Detect which cell encompasses the target text, then output its (X, Y) center coordinate. 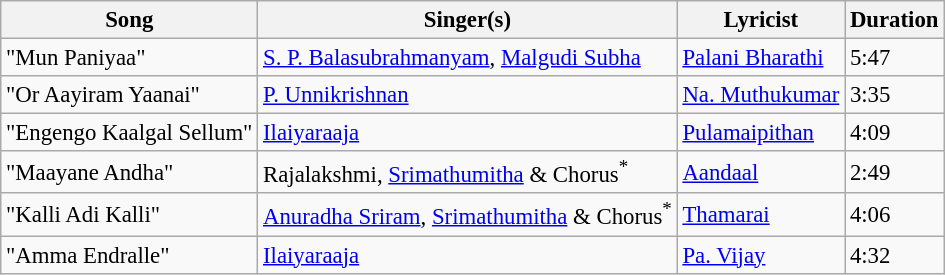
Palani Bharathi (761, 58)
2:49 (894, 172)
Pulamaipithan (761, 133)
5:47 (894, 58)
Duration (894, 20)
Rajalakshmi, Srimathumitha & Chorus* (468, 172)
Song (130, 20)
"Or Aayiram Yaanai" (130, 95)
"Mun Paniyaa" (130, 58)
Aandaal (761, 172)
"Engengo Kaalgal Sellum" (130, 133)
Singer(s) (468, 20)
Anuradha Sriram, Srimathumitha & Chorus* (468, 215)
Na. Muthukumar (761, 95)
Lyricist (761, 20)
3:35 (894, 95)
"Maayane Andha" (130, 172)
Thamarai (761, 215)
4:06 (894, 215)
Pa. Vijay (761, 255)
S. P. Balasubrahmanyam, Malgudi Subha (468, 58)
"Kalli Adi Kalli" (130, 215)
4:09 (894, 133)
P. Unnikrishnan (468, 95)
4:32 (894, 255)
"Amma Endralle" (130, 255)
